Capture the cell that displays the provided text and extract its (x, y) central coordinate. 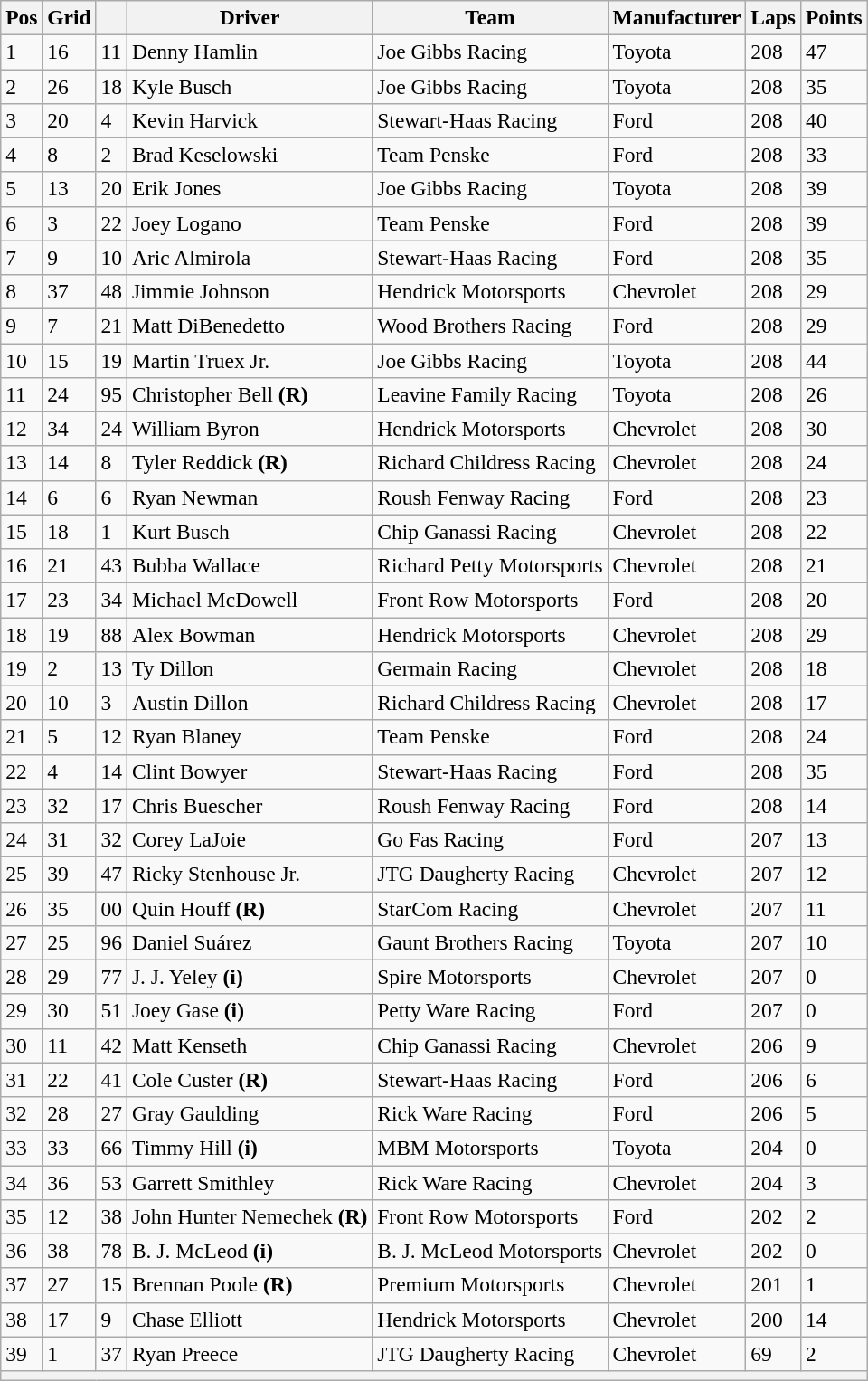
41 (111, 1080)
51 (111, 1011)
Timmy Hill (i) (250, 1148)
Joey Logano (250, 223)
Matt Kenseth (250, 1045)
Ricky Stenhouse Jr. (250, 874)
Go Fas Racing (490, 839)
B. J. McLeod Motorsports (490, 1251)
Ryan Blaney (250, 737)
201 (774, 1285)
Premium Motorsports (490, 1285)
Jimmie Johnson (250, 291)
Joey Gase (i) (250, 1011)
Brennan Poole (R) (250, 1285)
69 (774, 1354)
Clint Bowyer (250, 771)
StarCom Racing (490, 908)
Quin Houff (R) (250, 908)
Gaunt Brothers Racing (490, 942)
Martin Truex Jr. (250, 360)
Germain Racing (490, 668)
43 (111, 565)
Chris Buescher (250, 806)
95 (111, 394)
Wood Brothers Racing (490, 326)
J. J. Yeley (i) (250, 977)
Leavine Family Racing (490, 394)
00 (111, 908)
Kyle Busch (250, 86)
Daniel Suárez (250, 942)
Brad Keselowski (250, 155)
Gray Gaulding (250, 1113)
Aric Almirola (250, 258)
40 (834, 120)
77 (111, 977)
88 (111, 634)
96 (111, 942)
Christopher Bell (R) (250, 394)
Team (490, 17)
Laps (774, 17)
Driver (250, 17)
Kevin Harvick (250, 120)
200 (774, 1320)
44 (834, 360)
Ryan Preece (250, 1354)
Denny Hamlin (250, 52)
Tyler Reddick (R) (250, 463)
Corey LaJoie (250, 839)
Richard Petty Motorsports (490, 565)
Matt DiBenedetto (250, 326)
Ryan Newman (250, 497)
MBM Motorsports (490, 1148)
Manufacturer (676, 17)
53 (111, 1182)
42 (111, 1045)
B. J. McLeod (i) (250, 1251)
John Hunter Nemechek (R) (250, 1216)
66 (111, 1148)
Cole Custer (R) (250, 1080)
Petty Ware Racing (490, 1011)
Alex Bowman (250, 634)
78 (111, 1251)
Pos (22, 17)
Chase Elliott (250, 1320)
Austin Dillon (250, 703)
Michael McDowell (250, 600)
William Byron (250, 429)
Points (834, 17)
Spire Motorsports (490, 977)
Kurt Busch (250, 532)
Erik Jones (250, 189)
48 (111, 291)
Grid (69, 17)
Bubba Wallace (250, 565)
Ty Dillon (250, 668)
Garrett Smithley (250, 1182)
